Identify which cell holds the provided text, then report its [X, Y] central coordinate. 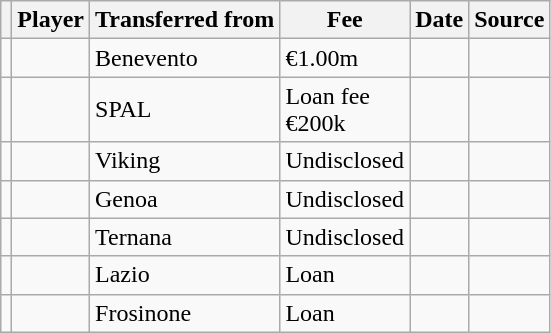
Genoa [185, 199]
SPAL [185, 110]
Date [440, 20]
Viking [185, 161]
Benevento [185, 58]
Lazio [185, 275]
Fee [345, 20]
Transferred from [185, 20]
€1.00m [345, 58]
Frosinone [185, 313]
Source [510, 20]
Player [51, 20]
Loan fee €200k [345, 110]
Ternana [185, 237]
